For the text-containing cell, return its midpoint in [x, y] coordinate format. 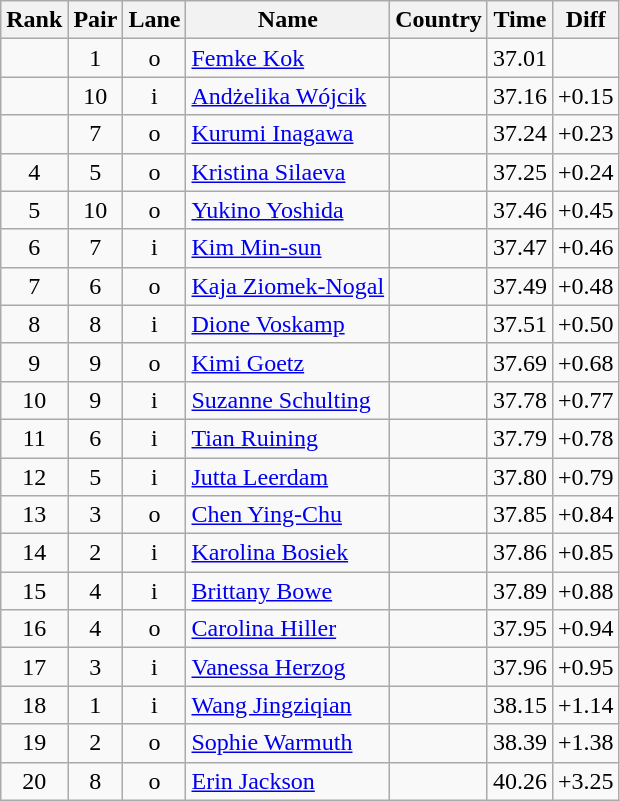
14 [34, 553]
Karolina Bosiek [288, 553]
+0.77 [586, 400]
Erin Jackson [288, 781]
38.15 [520, 705]
37.49 [520, 286]
+0.88 [586, 591]
13 [34, 515]
19 [34, 743]
37.89 [520, 591]
37.69 [520, 362]
37.78 [520, 400]
Kim Min-sun [288, 248]
Jutta Leerdam [288, 477]
Vanessa Herzog [288, 667]
Andżelika Wójcik [288, 96]
37.79 [520, 438]
Kristina Silaeva [288, 172]
+0.79 [586, 477]
Sophie Warmuth [288, 743]
Dione Voskamp [288, 324]
37.01 [520, 58]
Carolina Hiller [288, 629]
38.39 [520, 743]
+0.48 [586, 286]
+0.78 [586, 438]
+0.85 [586, 553]
37.25 [520, 172]
Brittany Bowe [288, 591]
Diff [586, 20]
Tian Ruining [288, 438]
+0.15 [586, 96]
18 [34, 705]
37.80 [520, 477]
16 [34, 629]
Rank [34, 20]
17 [34, 667]
Wang Jingziqian [288, 705]
40.26 [520, 781]
Country [439, 20]
Chen Ying-Chu [288, 515]
Kimi Goetz [288, 362]
Time [520, 20]
+3.25 [586, 781]
+1.14 [586, 705]
20 [34, 781]
37.46 [520, 210]
+0.84 [586, 515]
37.24 [520, 134]
37.16 [520, 96]
Kurumi Inagawa [288, 134]
37.85 [520, 515]
37.86 [520, 553]
+0.95 [586, 667]
37.51 [520, 324]
Suzanne Schulting [288, 400]
12 [34, 477]
Yukino Yoshida [288, 210]
+0.23 [586, 134]
+0.45 [586, 210]
+0.68 [586, 362]
+0.24 [586, 172]
Femke Kok [288, 58]
15 [34, 591]
37.95 [520, 629]
37.96 [520, 667]
Lane [154, 20]
+0.94 [586, 629]
Name [288, 20]
+0.50 [586, 324]
+0.46 [586, 248]
Pair [96, 20]
11 [34, 438]
37.47 [520, 248]
Kaja Ziomek-Nogal [288, 286]
+1.38 [586, 743]
